From the cell containing the given text, extract its center point as [X, Y] coordinate. 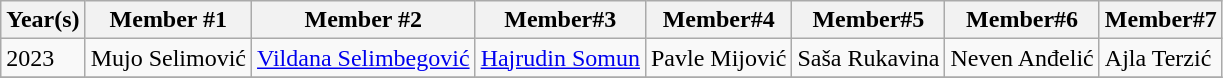
Neven Anđelić [1022, 58]
Member #2 [364, 20]
Member #1 [168, 20]
Ajla Terzić [1160, 58]
Mujo Selimović [168, 58]
2023 [43, 58]
Pavle Mijović [718, 58]
Member#4 [718, 20]
Vildana Selimbegović [364, 58]
Hajrudin Somun [560, 58]
Member#5 [868, 20]
Member#3 [560, 20]
Saša Rukavina [868, 58]
Member#6 [1022, 20]
Year(s) [43, 20]
Member#7 [1160, 20]
